Extract the (X, Y) coordinate from the center of the cell holding the provided text.  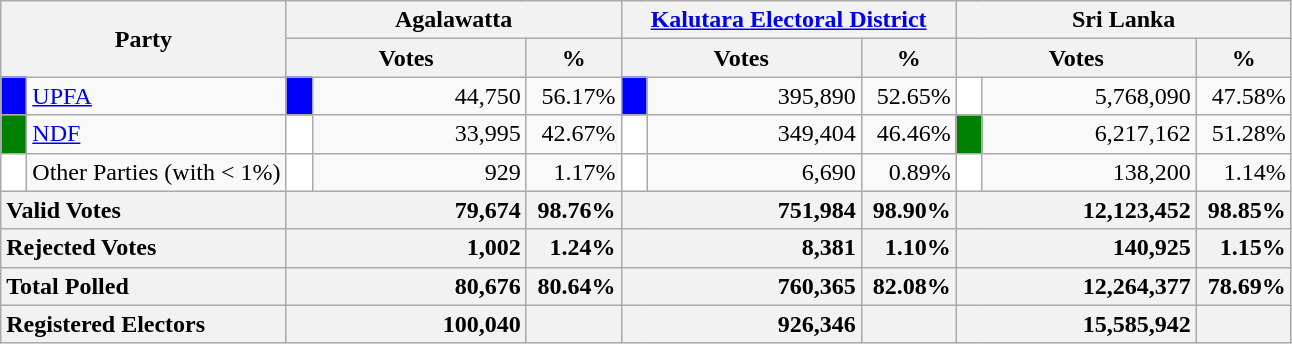
12,264,377 (1076, 286)
80,676 (406, 286)
79,674 (406, 210)
138,200 (1089, 172)
6,690 (754, 172)
Total Polled (144, 286)
8,381 (741, 248)
349,404 (754, 134)
929 (419, 172)
46.46% (908, 134)
1.24% (574, 248)
Other Parties (with < 1%) (156, 172)
Agalawatta (454, 20)
51.28% (1244, 134)
78.69% (1244, 286)
Registered Electors (144, 324)
33,995 (419, 134)
1,002 (406, 248)
Rejected Votes (144, 248)
1.15% (1244, 248)
98.90% (908, 210)
56.17% (574, 96)
Party (144, 39)
140,925 (1076, 248)
98.76% (574, 210)
Valid Votes (144, 210)
NDF (156, 134)
98.85% (1244, 210)
Sri Lanka (1124, 20)
47.58% (1244, 96)
100,040 (406, 324)
82.08% (908, 286)
UPFA (156, 96)
44,750 (419, 96)
12,123,452 (1076, 210)
1.17% (574, 172)
1.10% (908, 248)
760,365 (741, 286)
926,346 (741, 324)
751,984 (741, 210)
6,217,162 (1089, 134)
80.64% (574, 286)
395,890 (754, 96)
1.14% (1244, 172)
5,768,090 (1089, 96)
Kalutara Electoral District (788, 20)
0.89% (908, 172)
52.65% (908, 96)
42.67% (574, 134)
15,585,942 (1076, 324)
